Provide the (x, y) coordinate of the cell's center where the given text is located.  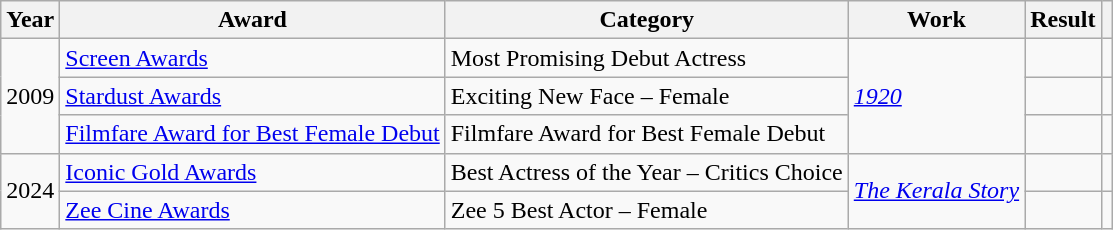
Screen Awards (252, 58)
Zee 5 Best Actor – Female (646, 210)
Iconic Gold Awards (252, 172)
Category (646, 20)
2024 (30, 191)
Award (252, 20)
Most Promising Debut Actress (646, 58)
1920 (936, 96)
Work (936, 20)
Best Actress of the Year – Critics Choice (646, 172)
Result (1063, 20)
Exciting New Face – Female (646, 96)
Year (30, 20)
Zee Cine Awards (252, 210)
Stardust Awards (252, 96)
The Kerala Story (936, 191)
2009 (30, 96)
